For the text-containing cell, return its midpoint in (x, y) coordinate format. 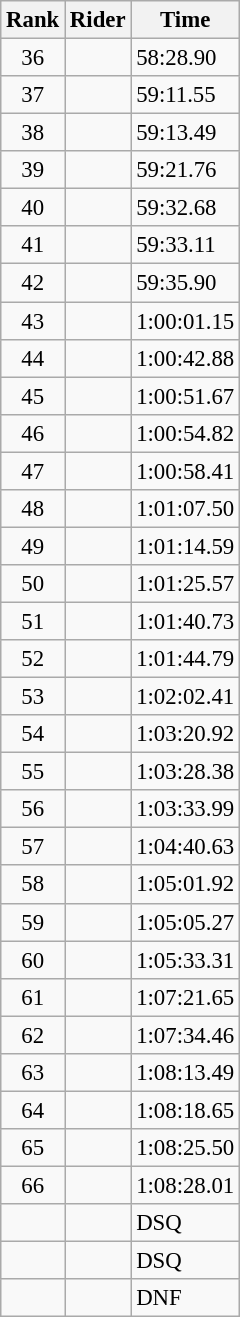
Rank (33, 20)
1:05:05.27 (186, 922)
59:35.90 (186, 283)
37 (33, 95)
DNF (186, 1298)
1:05:33.31 (186, 960)
1:01:25.57 (186, 584)
42 (33, 283)
54 (33, 734)
1:08:28.01 (186, 1185)
1:03:28.38 (186, 772)
40 (33, 208)
59:11.55 (186, 95)
59 (33, 922)
Time (186, 20)
1:00:58.41 (186, 471)
1:01:44.79 (186, 659)
1:00:42.88 (186, 358)
36 (33, 58)
46 (33, 433)
58:28.90 (186, 58)
66 (33, 1185)
1:00:01.15 (186, 321)
49 (33, 546)
1:01:14.59 (186, 546)
1:03:33.99 (186, 809)
62 (33, 1035)
41 (33, 245)
1:08:25.50 (186, 1148)
59:13.49 (186, 133)
1:04:40.63 (186, 847)
45 (33, 396)
Rider (98, 20)
44 (33, 358)
58 (33, 885)
1:03:20.92 (186, 734)
1:07:21.65 (186, 997)
39 (33, 170)
47 (33, 471)
64 (33, 1110)
1:01:40.73 (186, 621)
1:07:34.46 (186, 1035)
51 (33, 621)
61 (33, 997)
57 (33, 847)
1:00:51.67 (186, 396)
48 (33, 509)
1:08:18.65 (186, 1110)
59:21.76 (186, 170)
43 (33, 321)
38 (33, 133)
60 (33, 960)
59:32.68 (186, 208)
52 (33, 659)
1:05:01.92 (186, 885)
1:00:54.82 (186, 433)
1:08:13.49 (186, 1073)
1:02:02.41 (186, 697)
55 (33, 772)
65 (33, 1148)
56 (33, 809)
53 (33, 697)
59:33.11 (186, 245)
63 (33, 1073)
50 (33, 584)
1:01:07.50 (186, 509)
